Locate the cell with the specified text and output its [X, Y] center coordinate. 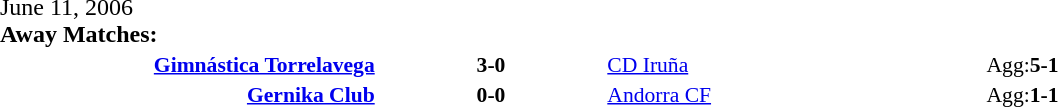
CD Iruña [795, 64]
3-0 [492, 64]
